Detect which cell encompasses the target text, then output its (X, Y) center coordinate. 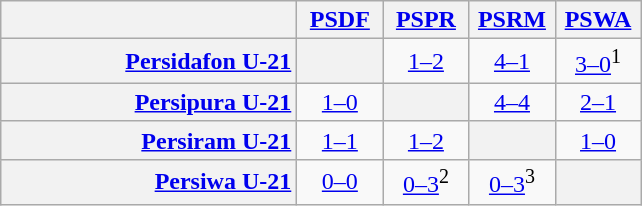
0–33 (512, 182)
0–32 (426, 182)
Persipura U-21 (149, 102)
Persiram U-21 (149, 140)
PSRM (512, 20)
2–1 (598, 102)
Persidafon U-21 (149, 62)
4–1 (512, 62)
3–01 (598, 62)
PSDF (340, 20)
1–1 (340, 140)
PSPR (426, 20)
0–0 (340, 182)
4–4 (512, 102)
PSWA (598, 20)
Persiwa U-21 (149, 182)
